Return the (x, y) coordinate for the center point of the cell that contains the specified text.  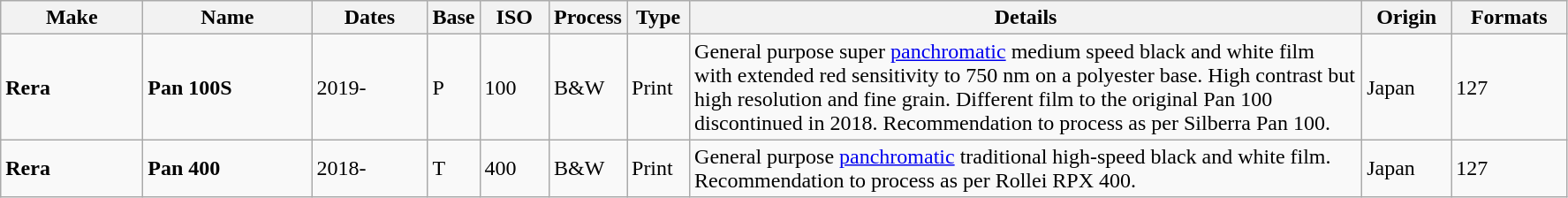
Name (228, 18)
ISO (514, 18)
General purpose panchromatic traditional high-speed black and white film. Recommendation to process as per Rollei RPX 400. (1026, 168)
Pan 100S (228, 87)
P (454, 87)
T (454, 168)
Dates (369, 18)
Details (1026, 18)
400 (514, 168)
Pan 400 (228, 168)
Base (454, 18)
2019- (369, 87)
Make (72, 18)
100 (514, 87)
2018- (369, 168)
Formats (1509, 18)
Origin (1406, 18)
Process (588, 18)
Type (659, 18)
